Capture the cell that displays the provided text and extract its (x, y) central coordinate. 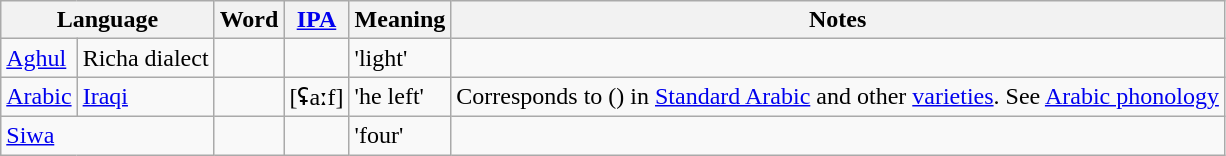
Language (108, 20)
Siwa (108, 135)
Corresponds to () in Standard Arabic and other varieties. See Arabic phonology (838, 97)
'he left' (400, 97)
'four' (400, 135)
Word (249, 20)
Notes (838, 20)
[ʢaːf] (316, 97)
Arabic (39, 97)
IPA (316, 20)
Iraqi (146, 97)
'light' (400, 58)
Aghul (39, 58)
Richa dialect (146, 58)
Meaning (400, 20)
